Scan for the cell matching the given text and deliver its [X, Y] coordinate at center. 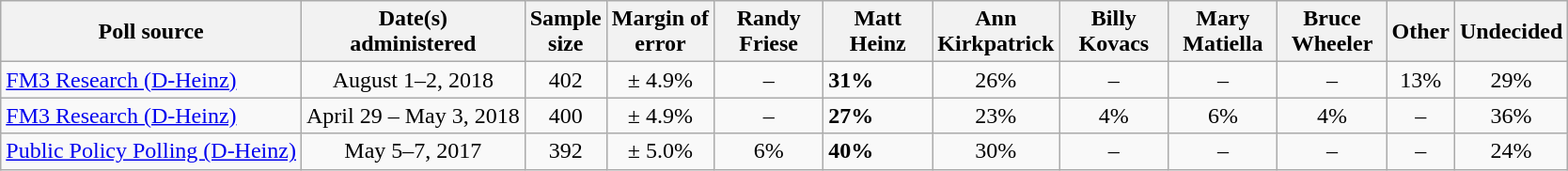
AnnKirkpatrick [996, 32]
BillyKovacs [1114, 32]
23% [996, 116]
April 29 – May 3, 2018 [413, 116]
Samplesize [566, 32]
Margin oferror [660, 32]
MaryMatiella [1223, 32]
30% [996, 151]
Undecided [1511, 32]
BruceWheeler [1332, 32]
24% [1511, 151]
RandyFriese [769, 32]
400 [566, 116]
Other [1420, 32]
27% [878, 116]
29% [1511, 80]
31% [878, 80]
392 [566, 151]
13% [1420, 80]
402 [566, 80]
36% [1511, 116]
Public Policy Polling (D-Heinz) [151, 151]
August 1–2, 2018 [413, 80]
± 5.0% [660, 151]
26% [996, 80]
40% [878, 151]
Date(s)administered [413, 32]
MattHeinz [878, 32]
Poll source [151, 32]
May 5–7, 2017 [413, 151]
